Output the [X, Y] coordinate of the center of the cell containing the given text.  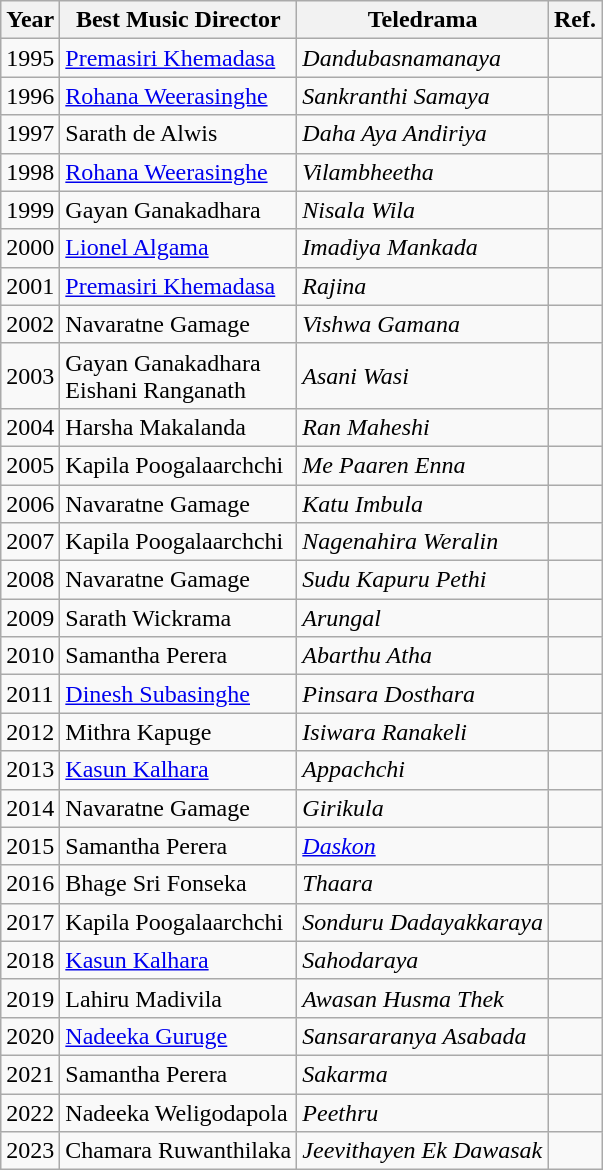
Pinsara Dosthara [423, 694]
Vilambheetha [423, 172]
Daskon [423, 846]
Dinesh Subasinghe [178, 694]
Jeevithayen Ek Dawasak [423, 1151]
2008 [30, 580]
Me Paaren Enna [423, 465]
2017 [30, 922]
2005 [30, 465]
2014 [30, 808]
Abarthu Atha [423, 656]
2012 [30, 732]
Sarath de Alwis [178, 134]
Rajina [423, 286]
Nisala Wila [423, 210]
Thaara [423, 884]
2022 [30, 1113]
Ref. [576, 20]
Asani Wasi [423, 376]
Sankranthi Samaya [423, 96]
2007 [30, 542]
Isiwara Ranakeli [423, 732]
2013 [30, 770]
Teledrama [423, 20]
Sansararanya Asabada [423, 1036]
2020 [30, 1036]
Sarath Wickrama [178, 618]
2018 [30, 960]
Imadiya Mankada [423, 248]
2021 [30, 1074]
2023 [30, 1151]
2009 [30, 618]
Gayan Ganakadhara Eishani Ranganath [178, 376]
Arungal [423, 618]
Awasan Husma Thek [423, 998]
2004 [30, 427]
Sudu Kapuru Pethi [423, 580]
2010 [30, 656]
Daha Aya Andiriya [423, 134]
1996 [30, 96]
Best Music Director [178, 20]
2006 [30, 503]
2016 [30, 884]
Sonduru Dadayakkaraya [423, 922]
Appachchi [423, 770]
Nadeeka Weligodapola [178, 1113]
Sahodaraya [423, 960]
Lionel Algama [178, 248]
Katu Imbula [423, 503]
Bhage Sri Fonseka [178, 884]
Lahiru Madivila [178, 998]
Ran Maheshi [423, 427]
2019 [30, 998]
Gayan Ganakadhara [178, 210]
Nagenahira Weralin [423, 542]
Year [30, 20]
Mithra Kapuge [178, 732]
1995 [30, 58]
Girikula [423, 808]
1997 [30, 134]
2015 [30, 846]
Harsha Makalanda [178, 427]
1999 [30, 210]
Chamara Ruwanthilaka [178, 1151]
Dandubasnamanaya [423, 58]
1998 [30, 172]
Nadeeka Guruge [178, 1036]
2011 [30, 694]
Peethru [423, 1113]
2001 [30, 286]
2002 [30, 324]
Sakarma [423, 1074]
2000 [30, 248]
2003 [30, 376]
Vishwa Gamana [423, 324]
